Provide the [X, Y] coordinate of the cell's center where the given text is located.  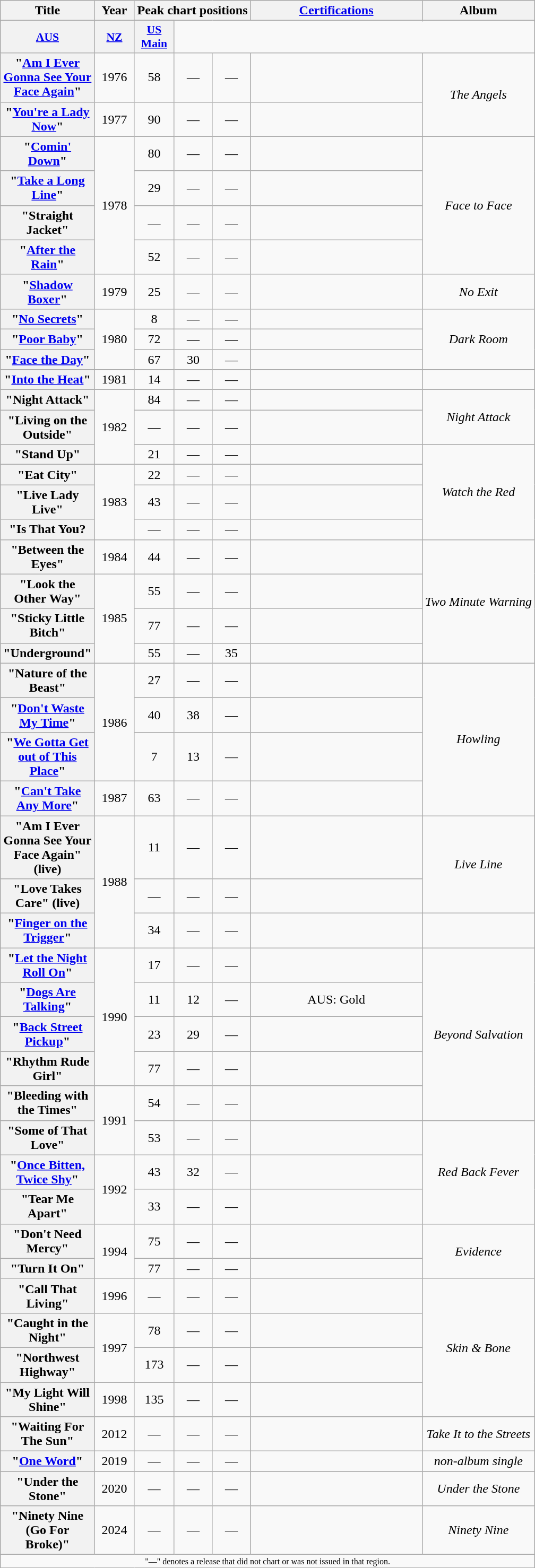
38 [193, 715]
2024 [115, 1530]
Under the Stone [478, 1488]
"Face the Day" [48, 359]
2020 [115, 1488]
2012 [115, 1434]
52 [154, 257]
1985 [115, 619]
"One Word" [48, 1461]
33 [154, 1206]
1983 [115, 502]
"Caught in the Night" [48, 1330]
1980 [115, 339]
7 [154, 756]
8 [154, 319]
Take It to the Streets [478, 1434]
"Is That You? [48, 529]
"Love Takes Care" (live) [48, 896]
1984 [115, 557]
"My Light Will Shine" [48, 1399]
"Call That Living" [48, 1295]
Two Minute Warning [478, 602]
13 [193, 756]
non-album single [478, 1461]
"Into the Heat" [48, 380]
"Underground" [48, 653]
"Turn It On" [48, 1268]
Howling [478, 739]
44 [154, 557]
"Back Street Pickup" [48, 1034]
1988 [115, 882]
173 [154, 1364]
"Nature of the Beast" [48, 680]
35 [231, 653]
The Angels [478, 94]
"No Secrets" [48, 319]
23 [154, 1034]
"Don't Waste My Time" [48, 715]
"Living on the Outside" [48, 428]
Album [478, 11]
Peak chart positions [192, 11]
Year [115, 11]
"Let the Night Roll On" [48, 965]
75 [154, 1241]
72 [154, 339]
1998 [115, 1399]
AUS: Gold [336, 999]
90 [154, 119]
NZ [115, 37]
"Tear Me Apart" [48, 1206]
"Rhythm Rude Girl" [48, 1068]
"Can't Take Any More" [48, 798]
14 [154, 380]
"Comin' Down" [48, 154]
78 [154, 1330]
"Between the Eyes" [48, 557]
32 [193, 1172]
"Waiting For The Sun" [48, 1434]
1987 [115, 798]
12 [193, 999]
54 [154, 1103]
27 [154, 680]
No Exit [478, 292]
1991 [115, 1120]
"Straight Jacket" [48, 223]
Dark Room [478, 339]
"—" denotes a release that did not chart or was not issued in that region. [267, 1561]
Ninety Nine [478, 1530]
1994 [115, 1251]
"Am I Ever Gonna See Your Face Again" [48, 77]
1979 [115, 292]
22 [154, 475]
Red Back Fever [478, 1172]
Face to Face [478, 205]
"Take a Long Line" [48, 188]
25 [154, 292]
"After the Rain" [48, 257]
"Eat City" [48, 475]
34 [154, 930]
1996 [115, 1295]
AUS [48, 37]
1982 [115, 428]
USMain [154, 37]
"Poor Baby" [48, 339]
1981 [115, 380]
58 [154, 77]
135 [154, 1399]
63 [154, 798]
Live Line [478, 865]
"Once Bitten, Twice Shy" [48, 1172]
84 [154, 400]
1978 [115, 205]
"Stand Up" [48, 455]
67 [154, 359]
1977 [115, 119]
"Shadow Boxer" [48, 292]
1976 [115, 77]
40 [154, 715]
"You're a Lady Now" [48, 119]
Certifications [336, 11]
30 [193, 359]
17 [154, 965]
1986 [115, 722]
"Don't Need Mercy" [48, 1241]
"Ninety Nine (Go For Broke)" [48, 1530]
Night Attack [478, 417]
"Sticky Little Bitch" [48, 626]
Beyond Salvation [478, 1034]
Title [48, 11]
"We Gotta Get out of This Place" [48, 756]
1997 [115, 1347]
"Bleeding with the Times" [48, 1103]
"Night Attack" [48, 400]
Watch the Red [478, 492]
"Dogs Are Talking" [48, 999]
80 [154, 154]
"Live Lady Live" [48, 502]
53 [154, 1137]
"Under the Stone" [48, 1488]
"Northwest Highway" [48, 1364]
1990 [115, 1017]
"Look the Other Way" [48, 591]
2019 [115, 1461]
Evidence [478, 1251]
"Finger on the Trigger" [48, 930]
"Am I Ever Gonna See Your Face Again" (live) [48, 848]
1992 [115, 1189]
Skin & Bone [478, 1347]
"Some of That Love" [48, 1137]
21 [154, 455]
